Capture the cell that displays the provided text and extract its (X, Y) central coordinate. 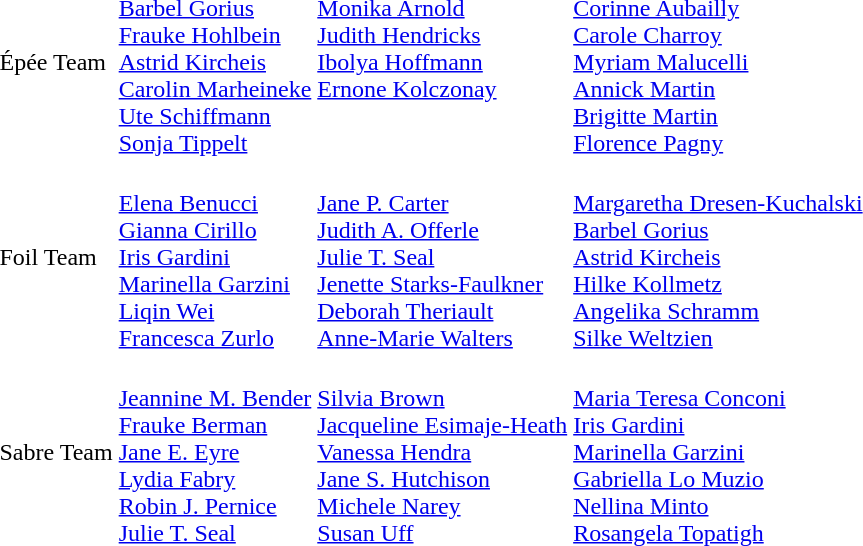
Jane P. CarterJudith A. OfferleJulie T. SealJenette Starks-FaulknerDeborah TheriaultAnne-Marie Walters (442, 257)
Elena BenucciGianna CirilloIris GardiniMarinella GarziniLiqin WeiFrancesca Zurlo (215, 257)
